Pinpoint the cell where the given text exists, returning its (X, Y) midpoint coordinate. 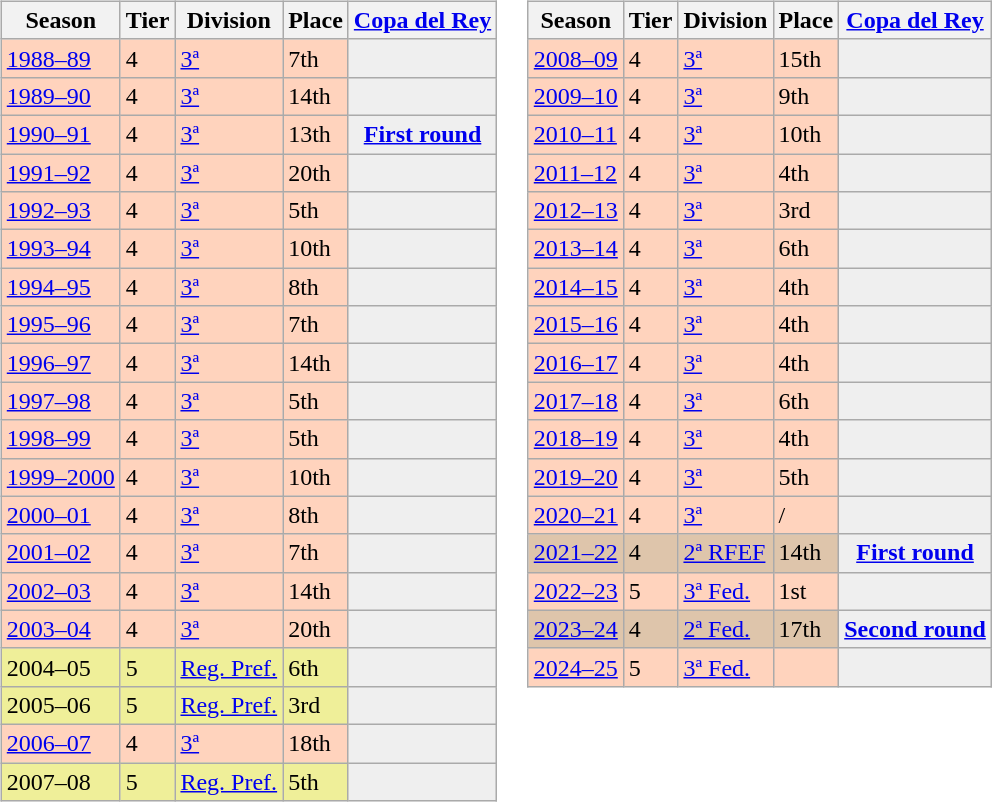
2004–05 (60, 667)
2024–25 (576, 667)
1995–96 (60, 325)
2000–01 (60, 515)
Second round (916, 629)
1st (806, 591)
13th (316, 134)
2013–14 (576, 249)
2023–24 (576, 629)
2006–07 (60, 743)
1997–98 (60, 401)
1996–97 (60, 363)
1992–93 (60, 211)
1989–90 (60, 96)
15th (806, 58)
1994–95 (60, 287)
2020–21 (576, 515)
2009–10 (576, 96)
17th (806, 629)
2001–02 (60, 553)
18th (316, 743)
2003–04 (60, 629)
2010–11 (576, 134)
1999–2000 (60, 477)
9th (806, 96)
2ª RFEF (726, 553)
2016–17 (576, 363)
2019–20 (576, 477)
/ (806, 515)
2005–06 (60, 705)
1990–91 (60, 134)
2022–23 (576, 591)
2ª Fed. (726, 629)
2012–13 (576, 211)
1991–92 (60, 173)
1993–94 (60, 249)
2007–08 (60, 781)
2014–15 (576, 287)
2018–19 (576, 439)
2015–16 (576, 325)
2011–12 (576, 173)
2002–03 (60, 591)
2021–22 (576, 553)
2017–18 (576, 401)
1988–89 (60, 58)
2008–09 (576, 58)
1998–99 (60, 439)
